Output the [X, Y] coordinate of the center of the cell containing the given text.  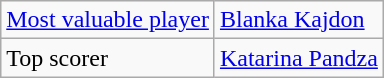
Katarina Pandza [298, 58]
Top scorer [108, 58]
Most valuable player [108, 20]
Blanka Kajdon [298, 20]
